Find where the given text appears and provide that cell's center as [X, Y] coordinate. 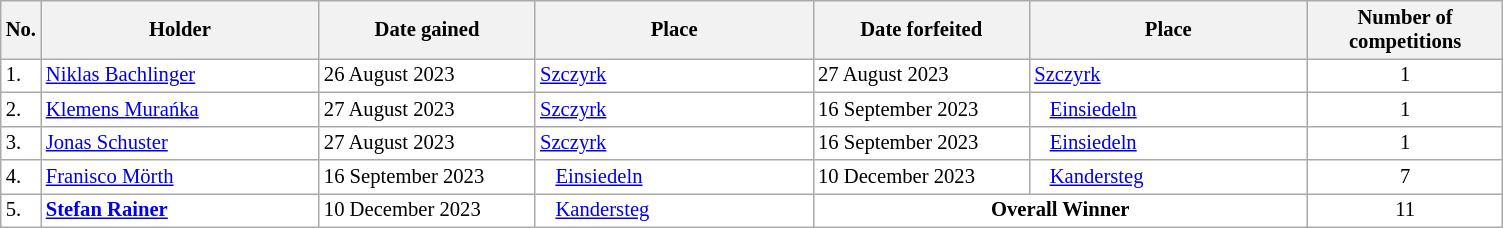
Date forfeited [921, 29]
Stefan Rainer [180, 210]
No. [21, 29]
Klemens Murańka [180, 109]
Niklas Bachlinger [180, 75]
Franisco Mörth [180, 177]
5. [21, 210]
Holder [180, 29]
Date gained [427, 29]
3. [21, 143]
2. [21, 109]
4. [21, 177]
7 [1404, 177]
1. [21, 75]
26 August 2023 [427, 75]
Jonas Schuster [180, 143]
Overall Winner [1060, 210]
11 [1404, 210]
Number of competitions [1404, 29]
